Identify which cell holds the provided text, then report its (X, Y) central coordinate. 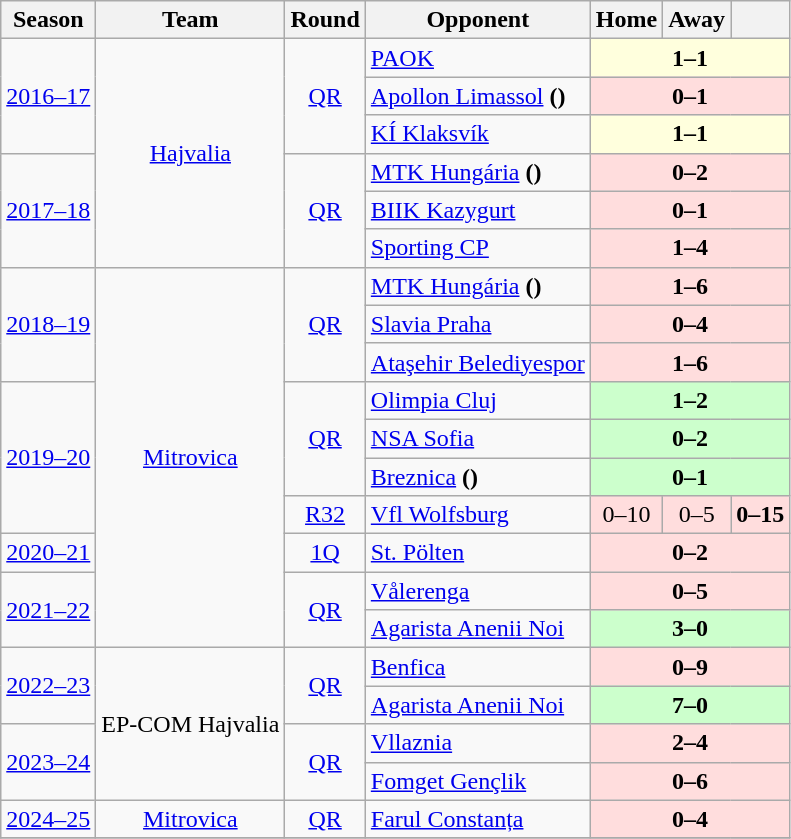
St. Pölten (478, 553)
NSA Sofia (478, 438)
0–10 (626, 515)
Team (190, 20)
PAOK (478, 58)
R32 (325, 515)
2017–18 (48, 210)
2021–22 (48, 610)
Slavia Praha (478, 324)
1Q (325, 553)
Fomget Gençlik (478, 781)
1–2 (690, 400)
2020–21 (48, 553)
0–6 (690, 781)
Away (697, 20)
Home (626, 20)
Breznica () (478, 477)
2023–24 (48, 762)
Benfica (478, 667)
3–0 (690, 629)
2–4 (690, 743)
Vfl Wolfsburg (478, 515)
Farul Constanța (478, 819)
0–15 (760, 515)
Opponent (478, 20)
Vllaznia (478, 743)
2022–23 (48, 686)
7–0 (690, 705)
0–9 (690, 667)
Vålerenga (478, 591)
2024–25 (48, 819)
Hajvalia (190, 153)
2018–19 (48, 324)
1–4 (690, 248)
Ataşehir Belediyespor (478, 362)
Olimpia Cluj (478, 400)
KÍ Klaksvík (478, 134)
Season (48, 20)
Round (325, 20)
EP-COM Hajvalia (190, 724)
Sporting CP (478, 248)
BIIK Kazygurt (478, 210)
Apollon Limassol () (478, 96)
2016–17 (48, 96)
2019–20 (48, 457)
